Scan for the cell matching the given text and deliver its (x, y) coordinate at center. 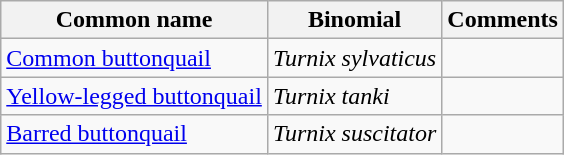
Binomial (354, 20)
Comments (503, 20)
Yellow-legged buttonquail (134, 96)
Turnix suscitator (354, 134)
Common buttonquail (134, 58)
Common name (134, 20)
Turnix tanki (354, 96)
Barred buttonquail (134, 134)
Turnix sylvaticus (354, 58)
